Identify which cell holds the provided text, then report its (X, Y) central coordinate. 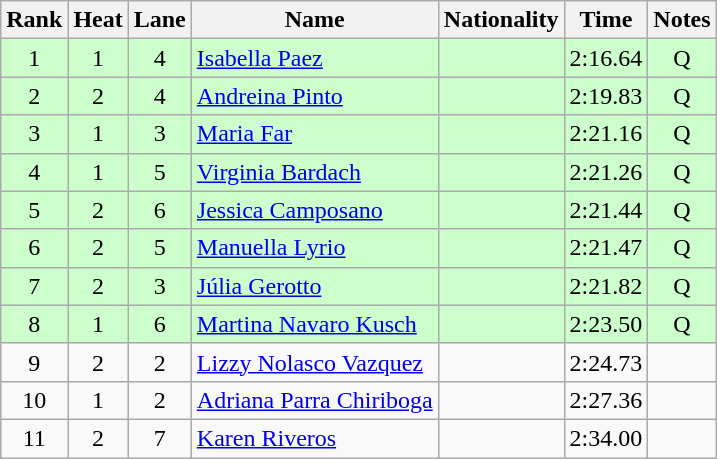
10 (34, 400)
2:24.73 (606, 362)
Manuella Lyrio (314, 248)
2:27.36 (606, 400)
Time (606, 20)
2:19.83 (606, 96)
2:21.44 (606, 210)
Virginia Bardach (314, 172)
8 (34, 324)
Andreina Pinto (314, 96)
Jessica Camposano (314, 210)
2:21.82 (606, 286)
Notes (682, 20)
2:34.00 (606, 438)
Martina Navaro Kusch (314, 324)
Adriana Parra Chiriboga (314, 400)
Name (314, 20)
Maria Far (314, 134)
Karen Riveros (314, 438)
2:21.16 (606, 134)
Heat (98, 20)
Rank (34, 20)
Nationality (501, 20)
9 (34, 362)
2:23.50 (606, 324)
2:16.64 (606, 58)
Lane (160, 20)
Isabella Paez (314, 58)
2:21.47 (606, 248)
11 (34, 438)
2:21.26 (606, 172)
Júlia Gerotto (314, 286)
Lizzy Nolasco Vazquez (314, 362)
